For the text-containing cell, return its midpoint in (x, y) coordinate format. 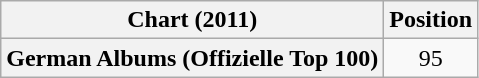
95 (431, 58)
Position (431, 20)
Chart (2011) (192, 20)
German Albums (Offizielle Top 100) (192, 58)
